Provide the [x, y] coordinate of the cell's center where the given text is located.  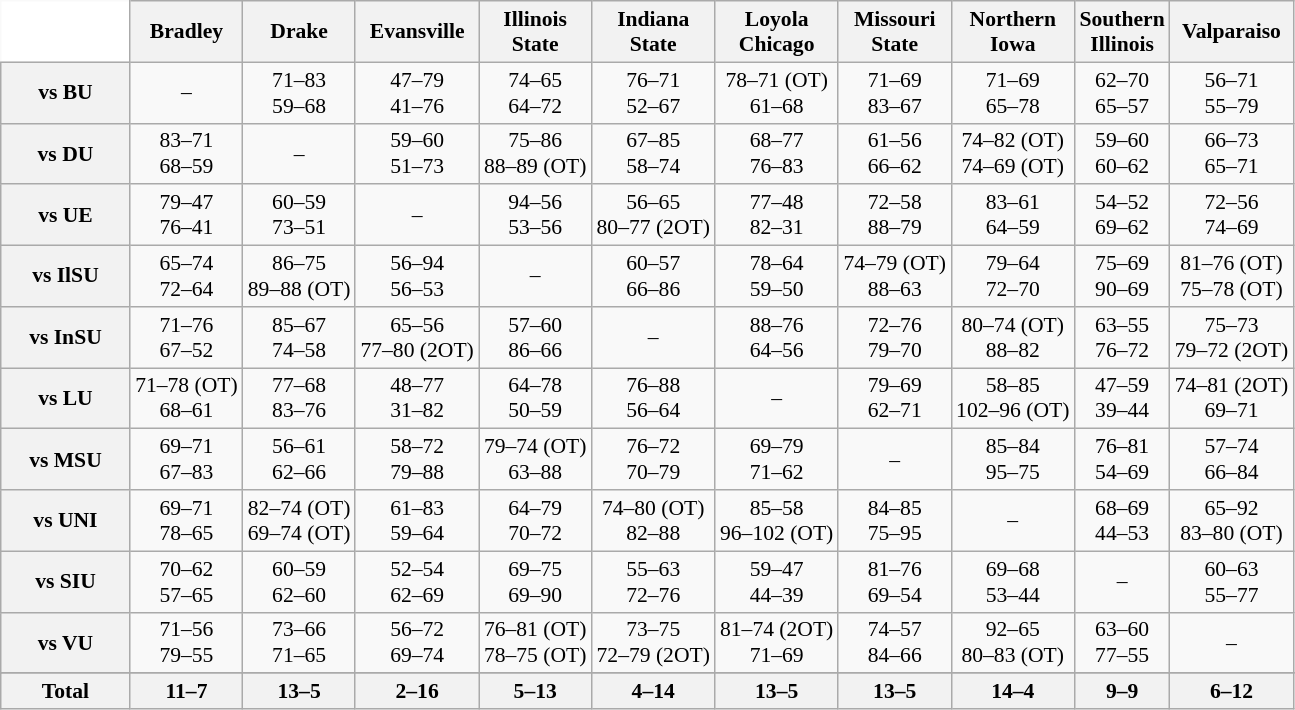
71–7667–52 [186, 338]
69–7178–65 [186, 520]
83–6164–59 [1012, 216]
5–13 [536, 692]
60–5973–51 [300, 216]
71–5679–55 [186, 642]
4–14 [652, 692]
82–74 (OT)69–74 (OT) [300, 520]
72–5888–79 [894, 216]
76–7152–67 [652, 92]
73–6671–65 [300, 642]
79–74 (OT)63–88 [536, 460]
6–12 [1232, 692]
74–80 (OT)82–88 [652, 520]
68–6944–53 [1122, 520]
78–6459–50 [776, 276]
70–6257–65 [186, 582]
59–6060–62 [1122, 154]
74–6564–72 [536, 92]
74–5784–66 [894, 642]
68–7776–83 [776, 154]
64–7850–59 [536, 398]
71–78 (OT)68–61 [186, 398]
74–82 (OT)74–69 (OT) [1012, 154]
60–6355–77 [1232, 582]
vs IlSU [66, 276]
75–6990–69 [1122, 276]
75–8688–89 (OT) [536, 154]
55–6372–76 [652, 582]
59–6051–73 [416, 154]
77–6883–76 [300, 398]
74–79 (OT)88–63 [894, 276]
48–7731–82 [416, 398]
81–76 (OT)75–78 (OT) [1232, 276]
56–6580–77 (2OT) [652, 216]
69–7569–90 [536, 582]
88–7664–56 [776, 338]
SouthernIllinois [1122, 32]
2–16 [416, 692]
63–6077–55 [1122, 642]
60–5766–86 [652, 276]
vs InSU [66, 338]
67–8558–74 [652, 154]
69–6853–44 [1012, 582]
Loyola Chicago [776, 32]
vs UE [66, 216]
72–5674–69 [1232, 216]
11–7 [186, 692]
vs UNI [66, 520]
66–7365–71 [1232, 154]
72–7679–70 [894, 338]
65–7472–64 [186, 276]
61–5666–62 [894, 154]
86–7589–88 (OT) [300, 276]
76–8154–69 [1122, 460]
56–6162–66 [300, 460]
76–8856–64 [652, 398]
83–7168–59 [186, 154]
65–9283–80 (OT) [1232, 520]
65–5677–80 (2OT) [416, 338]
74–81 (2OT)69–71 [1232, 398]
85–6774–58 [300, 338]
Valparaiso [1232, 32]
76–81 (OT)78–75 (OT) [536, 642]
47–7941–76 [416, 92]
78–71 (OT)61–68 [776, 92]
57–6086–66 [536, 338]
69–7167–83 [186, 460]
9–9 [1122, 692]
79–4776–41 [186, 216]
52–5462–69 [416, 582]
79–6472–70 [1012, 276]
IllinoisState [536, 32]
NorthernIowa [1012, 32]
vs SIU [66, 582]
85–8495–75 [1012, 460]
64–7970–72 [536, 520]
14–4 [1012, 692]
84–8575–95 [894, 520]
79–6962–71 [894, 398]
81–7669–54 [894, 582]
76–7270–79 [652, 460]
58–85102–96 (OT) [1012, 398]
Evansville [416, 32]
75–7379–72 (2OT) [1232, 338]
63–5576–72 [1122, 338]
61–8359–64 [416, 520]
vs MSU [66, 460]
92–6580–83 (OT) [1012, 642]
57–7466–84 [1232, 460]
vs DU [66, 154]
71–8359–68 [300, 92]
71–6983–67 [894, 92]
59–4744–39 [776, 582]
85–5896–102 (OT) [776, 520]
47–5939–44 [1122, 398]
69–7971–62 [776, 460]
Drake [300, 32]
71–6965–78 [1012, 92]
54–5269–62 [1122, 216]
56–7155–79 [1232, 92]
MissouriState [894, 32]
81–74 (2OT)71–69 [776, 642]
vs LU [66, 398]
80–74 (OT)88–82 [1012, 338]
56–9456–53 [416, 276]
58–7279–88 [416, 460]
IndianaState [652, 32]
56–7269–74 [416, 642]
vs VU [66, 642]
62–7065–57 [1122, 92]
73–7572–79 (2OT) [652, 642]
94–5653–56 [536, 216]
Total [66, 692]
vs BU [66, 92]
Bradley [186, 32]
77–4882–31 [776, 216]
60–5962–60 [300, 582]
